Search for the cell housing the specified text and yield its (X, Y) center coordinate. 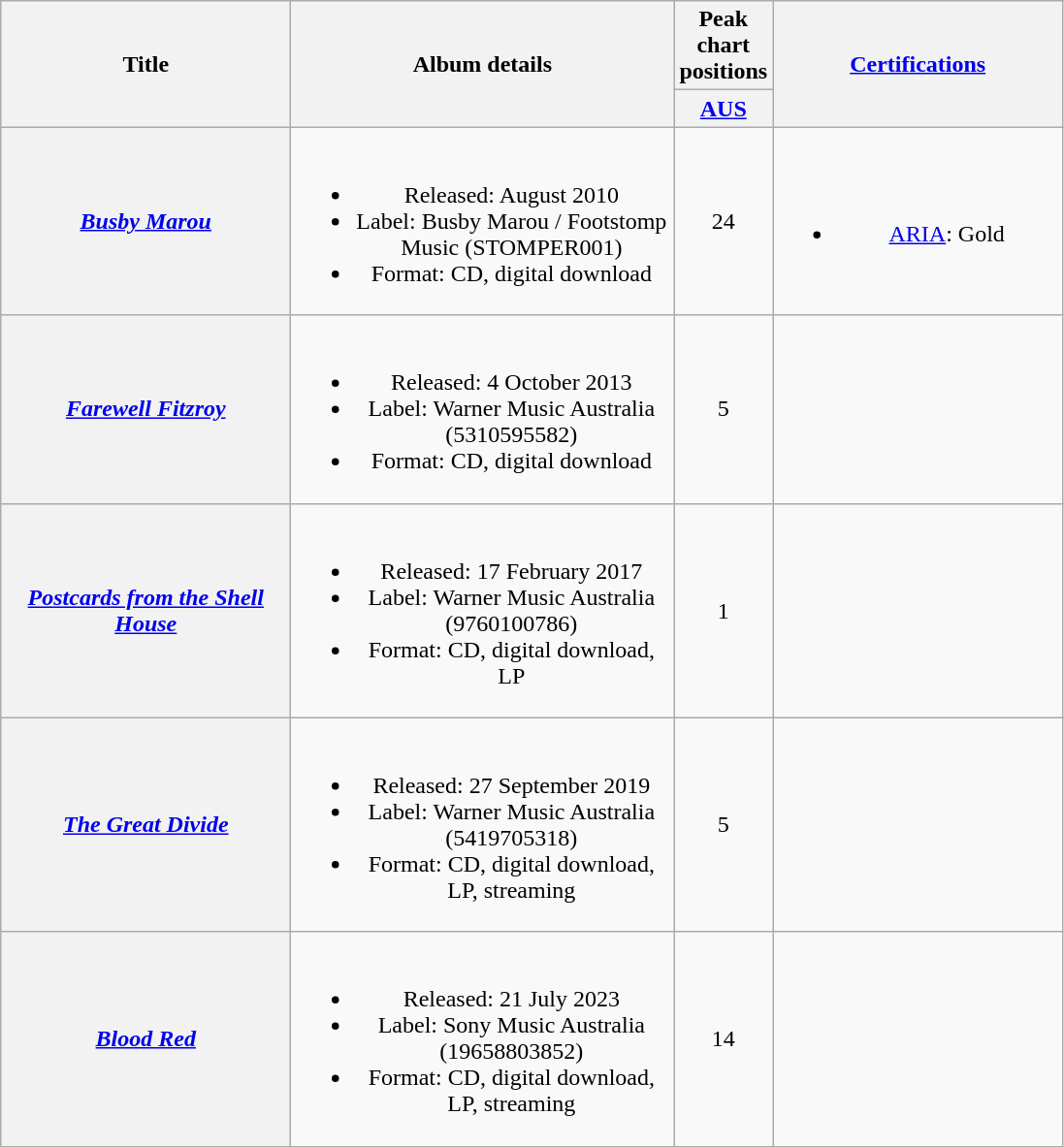
Released: 4 October 2013Label: Warner Music Australia (5310595582)Format: CD, digital download (483, 409)
24 (724, 221)
AUS (724, 109)
Postcards from the Shell House (145, 611)
ARIA: Gold (918, 221)
14 (724, 1039)
Released: August 2010Label: Busby Marou / Footstomp Music (STOMPER001)Format: CD, digital download (483, 221)
1 (724, 611)
Peak chart positions (724, 46)
Album details (483, 64)
The Great Divide (145, 824)
Released: 27 September 2019Label: Warner Music Australia (5419705318)Format: CD, digital download, LP, streaming (483, 824)
Certifications (918, 64)
Released: 21 July 2023Label: Sony Music Australia (19658803852)Format: CD, digital download, LP, streaming (483, 1039)
Released: 17 February 2017Label: Warner Music Australia (9760100786)Format: CD, digital download, LP (483, 611)
Busby Marou (145, 221)
Blood Red (145, 1039)
Title (145, 64)
Farewell Fitzroy (145, 409)
